Locate the cell with the specified text and output its [X, Y] center coordinate. 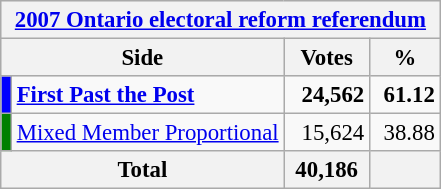
Votes [327, 58]
40,186 [327, 170]
38.88 [404, 133]
% [404, 58]
First Past the Post [148, 95]
15,624 [327, 133]
61.12 [404, 95]
Total [142, 170]
2007 Ontario electoral reform referendum [220, 20]
24,562 [327, 95]
Side [142, 58]
Mixed Member Proportional [148, 133]
